Return the (x, y) coordinate for the center point of the cell that contains the specified text.  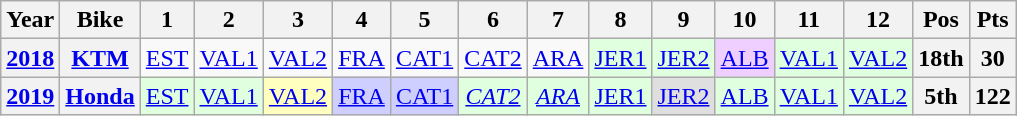
9 (684, 20)
10 (744, 20)
4 (362, 20)
12 (878, 20)
7 (558, 20)
2018 (30, 58)
6 (493, 20)
122 (992, 96)
Honda (100, 96)
3 (298, 20)
2 (228, 20)
11 (808, 20)
1 (167, 20)
8 (620, 20)
Pos (941, 20)
Pts (992, 20)
30 (992, 58)
5th (941, 96)
Year (30, 20)
Bike (100, 20)
KTM (100, 58)
18th (941, 58)
5 (424, 20)
2019 (30, 96)
